Locate the cell with the specified text and output its [x, y] center coordinate. 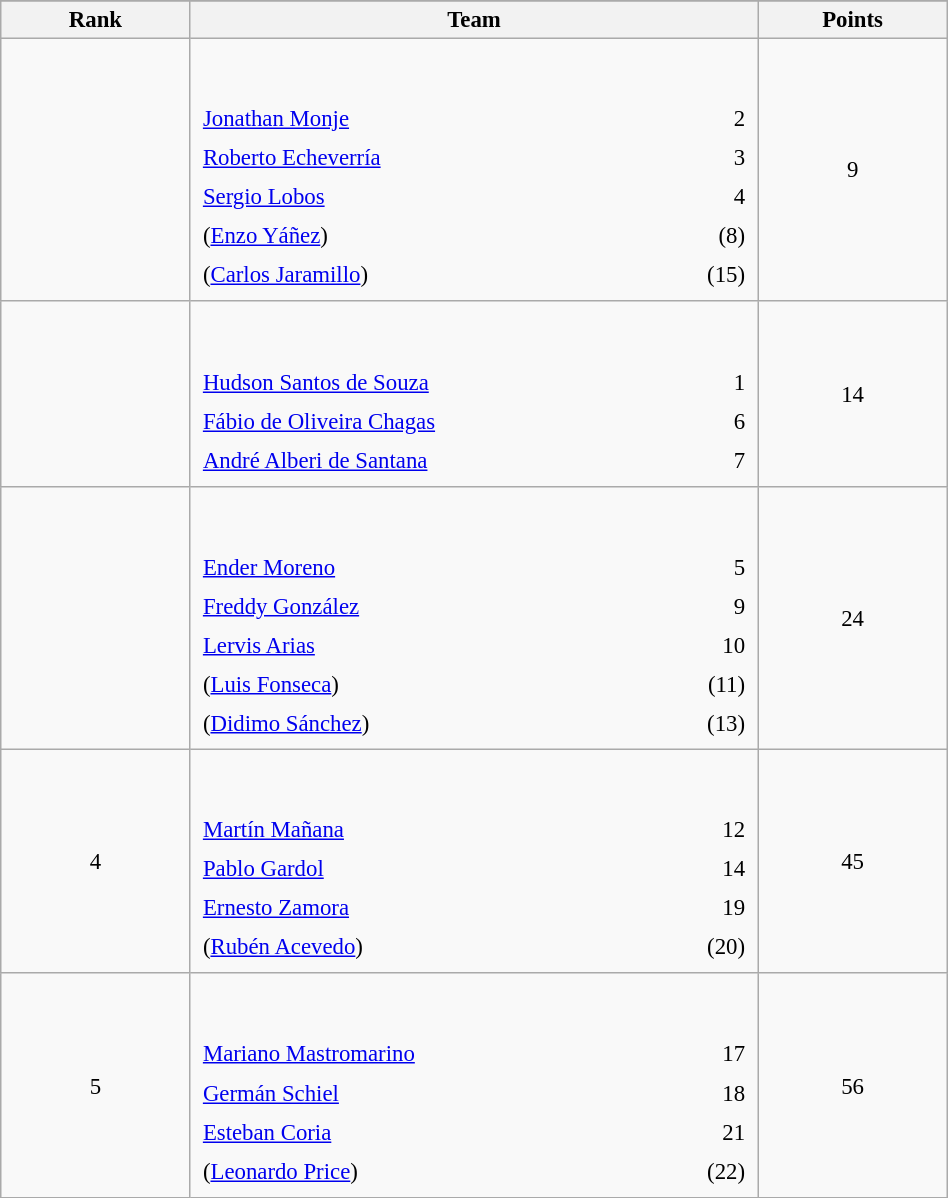
17 [701, 1054]
Esteban Coria [424, 1132]
(Luis Fonseca) [414, 684]
19 [690, 908]
Mariano Mastromarino [424, 1054]
(Enzo Yáñez) [417, 236]
12 [690, 830]
Freddy González [414, 606]
Sergio Lobos [417, 197]
Jonathan Monje 2 Roberto Echeverría 3 Sergio Lobos 4 (Enzo Yáñez) (8) (Carlos Jaramillo) (15) [474, 170]
Martín Mañana 12 Pablo Gardol 14 Ernesto Zamora 19 (Rubén Acevedo) (20) [474, 862]
Ender Moreno 5 Freddy González 9 Lervis Arias 10 (Luis Fonseca) (11) (Didimo Sánchez) (13) [474, 618]
(13) [692, 723]
21 [701, 1132]
(11) [692, 684]
Points [852, 20]
André Alberi de Santana [450, 460]
Fábio de Oliveira Chagas [450, 421]
1 [728, 382]
Rank [96, 20]
Hudson Santos de Souza 1 Fábio de Oliveira Chagas 6 André Alberi de Santana 7 [474, 394]
Roberto Echeverría [417, 158]
24 [852, 618]
Hudson Santos de Souza [450, 382]
56 [852, 1086]
(Leonardo Price) [424, 1171]
Martín Mañana [412, 830]
(22) [701, 1171]
(20) [690, 947]
Jonathan Monje [417, 119]
(Rubén Acevedo) [412, 947]
Germán Schiel [424, 1093]
18 [701, 1093]
Lervis Arias [414, 645]
Pablo Gardol [412, 869]
(Carlos Jaramillo) [417, 275]
(15) [694, 275]
(8) [694, 236]
2 [694, 119]
Mariano Mastromarino 17 Germán Schiel 18 Esteban Coria 21 (Leonardo Price) (22) [474, 1086]
Ernesto Zamora [412, 908]
3 [694, 158]
6 [728, 421]
45 [852, 862]
Ender Moreno [414, 567]
Team [474, 20]
10 [692, 645]
(Didimo Sánchez) [414, 723]
7 [728, 460]
